Pinpoint the cell where the given text exists, returning its [X, Y] midpoint coordinate. 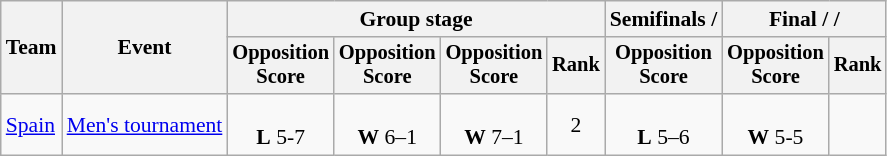
Semifinals / [664, 19]
Spain [32, 124]
L 5-7 [280, 124]
Final / / [804, 19]
Event [145, 48]
W 5-5 [776, 124]
W 6–1 [388, 124]
Group stage [416, 19]
L 5–6 [664, 124]
W 7–1 [494, 124]
Men's tournament [145, 124]
Team [32, 48]
2 [576, 124]
